From the cell containing the given text, extract its center point as (x, y) coordinate. 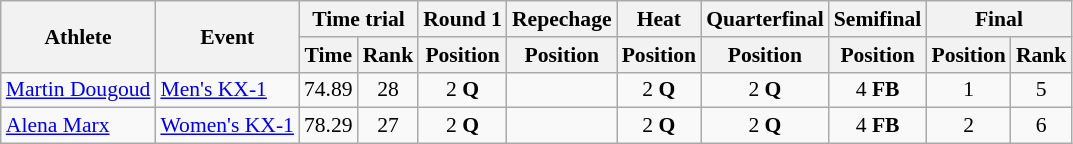
28 (388, 90)
74.89 (328, 90)
Final (998, 19)
Martin Dougoud (78, 90)
Time trial (358, 19)
Athlete (78, 36)
Repechage (562, 19)
Men's KX-1 (227, 90)
Heat (659, 19)
6 (1042, 126)
Women's KX-1 (227, 126)
Event (227, 36)
78.29 (328, 126)
27 (388, 126)
Time (328, 55)
2 (968, 126)
Alena Marx (78, 126)
Quarterfinal (765, 19)
1 (968, 90)
Round 1 (462, 19)
5 (1042, 90)
Semifinal (878, 19)
